Output the (x, y) coordinate of the center of the cell containing the given text.  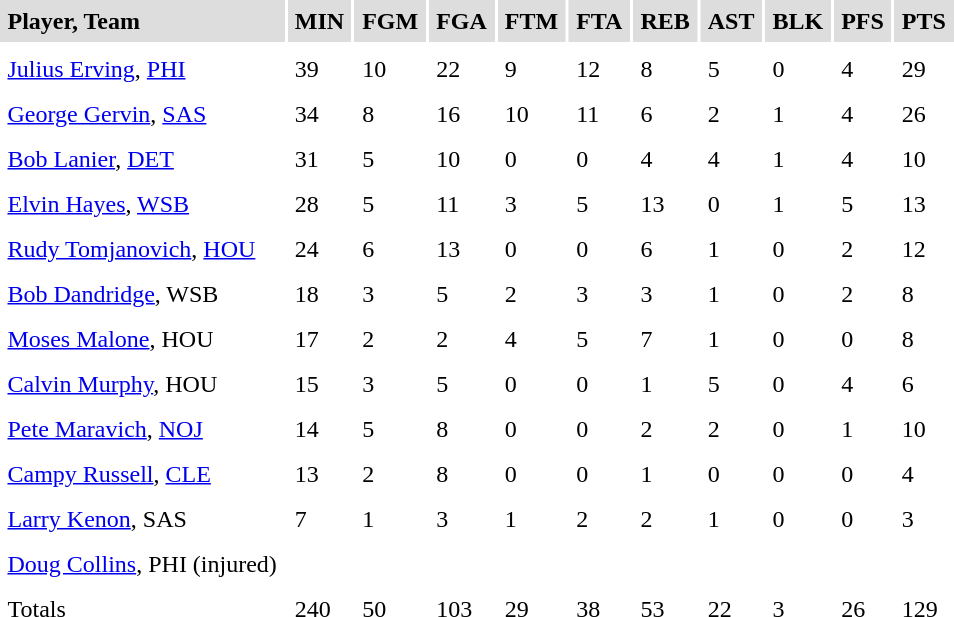
17 (319, 339)
Player, Team (142, 21)
Campy Russell, CLE (142, 474)
George Gervin, SAS (142, 114)
26 (924, 114)
PTS (924, 21)
REB (665, 21)
24 (319, 249)
Rudy Tomjanovich, HOU (142, 249)
Julius Erving, PHI (142, 69)
Moses Malone, HOU (142, 339)
FTA (600, 21)
AST (731, 21)
29 (924, 69)
MIN (319, 21)
Bob Dandridge, WSB (142, 294)
39 (319, 69)
FTM (531, 21)
Pete Maravich, NOJ (142, 429)
16 (462, 114)
18 (319, 294)
PFS (863, 21)
34 (319, 114)
Calvin Murphy, HOU (142, 384)
31 (319, 159)
22 (462, 69)
Elvin Hayes, WSB (142, 204)
28 (319, 204)
FGM (390, 21)
BLK (798, 21)
15 (319, 384)
Larry Kenon, SAS (142, 519)
Bob Lanier, DET (142, 159)
14 (319, 429)
9 (531, 69)
FGA (462, 21)
Doug Collins, PHI (injured) (142, 564)
